Capture the cell that displays the provided text and extract its (x, y) central coordinate. 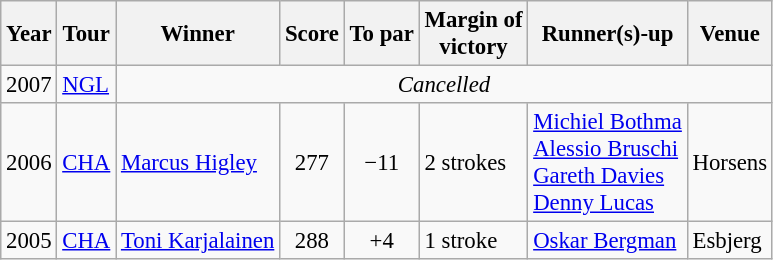
Cancelled (444, 85)
Marcus Higley (198, 162)
To par (382, 34)
2 strokes (474, 162)
Score (312, 34)
Esbjerg (730, 241)
+4 (382, 241)
Year (29, 34)
−11 (382, 162)
2007 (29, 85)
Winner (198, 34)
NGL (86, 85)
Oskar Bergman (608, 241)
277 (312, 162)
Horsens (730, 162)
Margin ofvictory (474, 34)
Toni Karjalainen (198, 241)
2006 (29, 162)
288 (312, 241)
Michiel Bothma Alessio Bruschi Gareth Davies Denny Lucas (608, 162)
Tour (86, 34)
Venue (730, 34)
2005 (29, 241)
Runner(s)-up (608, 34)
1 stroke (474, 241)
